Return (x, y) of the center of cell containing provided text 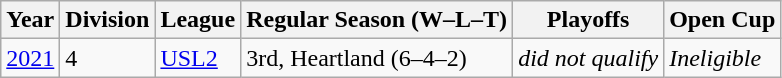
2021 (30, 58)
Ineligible (722, 58)
USL2 (198, 58)
did not qualify (588, 58)
Regular Season (W–L–T) (377, 20)
Open Cup (722, 20)
4 (108, 58)
3rd, Heartland (6–4–2) (377, 58)
Playoffs (588, 20)
League (198, 20)
Year (30, 20)
Division (108, 20)
